Find where the given text appears and provide that cell's center as (X, Y) coordinate. 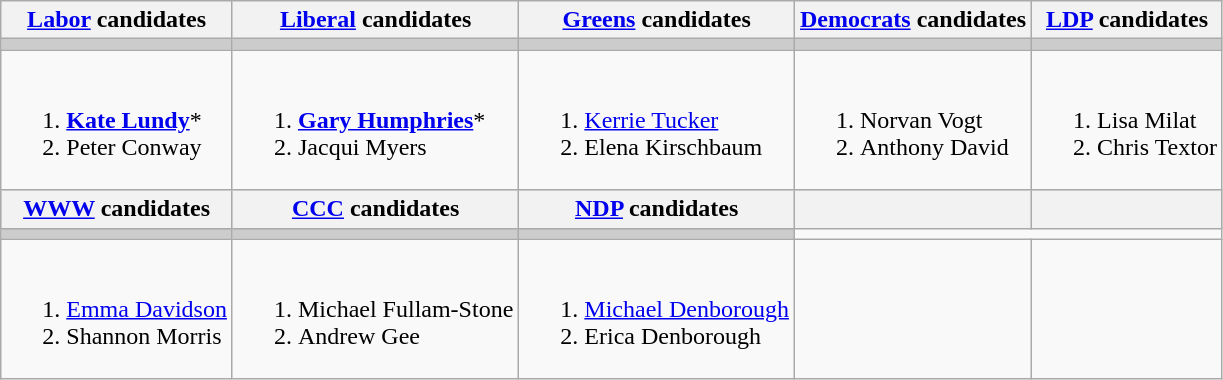
Labor candidates (117, 20)
Greens candidates (657, 20)
Michael Fullam-StoneAndrew Gee (375, 309)
Gary Humphries*Jacqui Myers (375, 120)
Kate Lundy*Peter Conway (117, 120)
NDP candidates (657, 209)
WWW candidates (117, 209)
Norvan VogtAnthony David (912, 120)
Democrats candidates (912, 20)
Lisa MilatChris Textor (1128, 120)
Michael DenboroughErica Denborough (657, 309)
Liberal candidates (375, 20)
Kerrie TuckerElena Kirschbaum (657, 120)
CCC candidates (375, 209)
LDP candidates (1128, 20)
Emma DavidsonShannon Morris (117, 309)
